Output the (x, y) coordinate of the center of the cell containing the given text.  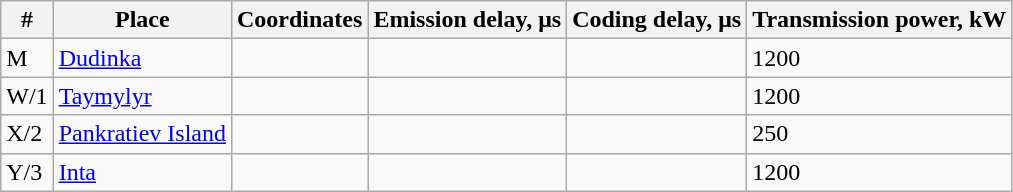
Transmission power, kW (880, 20)
# (27, 20)
W/1 (27, 96)
Dudinka (142, 58)
250 (880, 134)
Pankratiev Island (142, 134)
Place (142, 20)
Inta (142, 172)
Y/3 (27, 172)
X/2 (27, 134)
Coordinates (299, 20)
Taymylyr (142, 96)
Coding delay, μs (657, 20)
M (27, 58)
Emission delay, μs (468, 20)
